Capture the cell that displays the provided text and extract its [x, y] central coordinate. 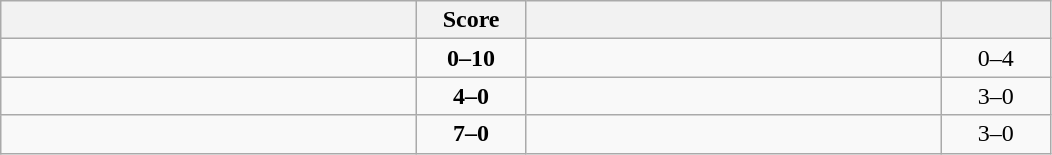
4–0 [472, 96]
Score [472, 20]
0–4 [996, 58]
7–0 [472, 134]
0–10 [472, 58]
